Identify which cell holds the provided text, then report its (x, y) central coordinate. 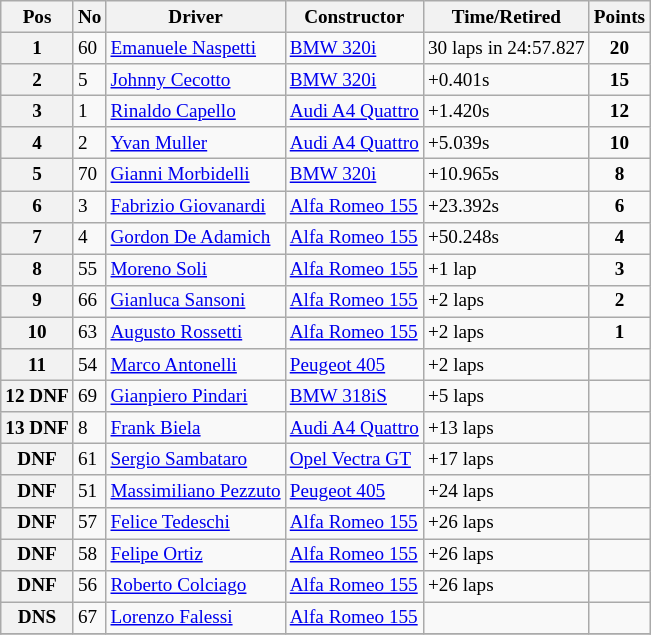
54 (90, 365)
+10.965s (506, 175)
Marco Antonelli (196, 365)
+1.420s (506, 111)
+5 laps (506, 396)
20 (619, 48)
Lorenzo Falessi (196, 618)
63 (90, 333)
Fabrizio Giovanardi (196, 206)
30 laps in 24:57.827 (506, 48)
Gordon De Adamich (196, 238)
Gianni Morbidelli (196, 175)
Yvan Muller (196, 143)
69 (90, 396)
Gianpiero Pindari (196, 396)
9 (38, 301)
Opel Vectra GT (354, 460)
56 (90, 586)
+0.401s (506, 80)
13 DNF (38, 428)
11 (38, 365)
+1 lap (506, 270)
+5.039s (506, 143)
+23.392s (506, 206)
12 DNF (38, 396)
70 (90, 175)
DNS (38, 618)
Augusto Rossetti (196, 333)
Roberto Colciago (196, 586)
7 (38, 238)
Gianluca Sansoni (196, 301)
15 (619, 80)
Sergio Sambataro (196, 460)
58 (90, 554)
Points (619, 17)
Moreno Soli (196, 270)
Emanuele Naspetti (196, 48)
57 (90, 523)
12 (619, 111)
Felipe Ortiz (196, 554)
No (90, 17)
61 (90, 460)
51 (90, 491)
66 (90, 301)
Massimiliano Pezzuto (196, 491)
Rinaldo Capello (196, 111)
Johnny Cecotto (196, 80)
60 (90, 48)
BMW 318iS (354, 396)
Constructor (354, 17)
+24 laps (506, 491)
+50.248s (506, 238)
67 (90, 618)
+13 laps (506, 428)
Time/Retired (506, 17)
Felice Tedeschi (196, 523)
Driver (196, 17)
Frank Biela (196, 428)
Pos (38, 17)
+17 laps (506, 460)
55 (90, 270)
